Determine the (X, Y) coordinate at the center of the cell enclosing the given text.  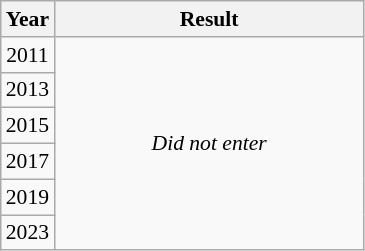
Result (209, 19)
2019 (28, 197)
2011 (28, 55)
Year (28, 19)
2023 (28, 233)
Did not enter (209, 144)
2015 (28, 126)
2017 (28, 162)
2013 (28, 90)
